For the text-containing cell, return its midpoint in [x, y] coordinate format. 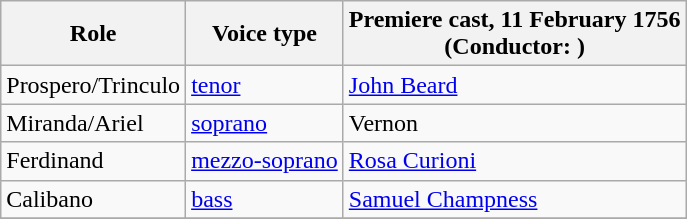
Rosa Curioni [514, 161]
Calibano [94, 199]
bass [265, 199]
mezzo-soprano [265, 161]
Ferdinand [94, 161]
tenor [265, 85]
Voice type [265, 34]
Role [94, 34]
Samuel Champness [514, 199]
John Beard [514, 85]
Premiere cast, 11 February 1756 (Conductor: ) [514, 34]
Vernon [514, 123]
soprano [265, 123]
Miranda/Ariel [94, 123]
Prospero/Trinculo [94, 85]
